Find where the given text appears and provide that cell's center as (X, Y) coordinate. 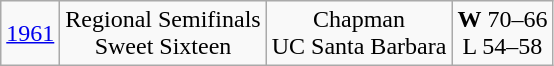
W 70–66L 54–58 (502, 34)
ChapmanUC Santa Barbara (359, 34)
Regional SemifinalsSweet Sixteen (163, 34)
1961 (30, 34)
